For the text-containing cell, return its midpoint in [x, y] coordinate format. 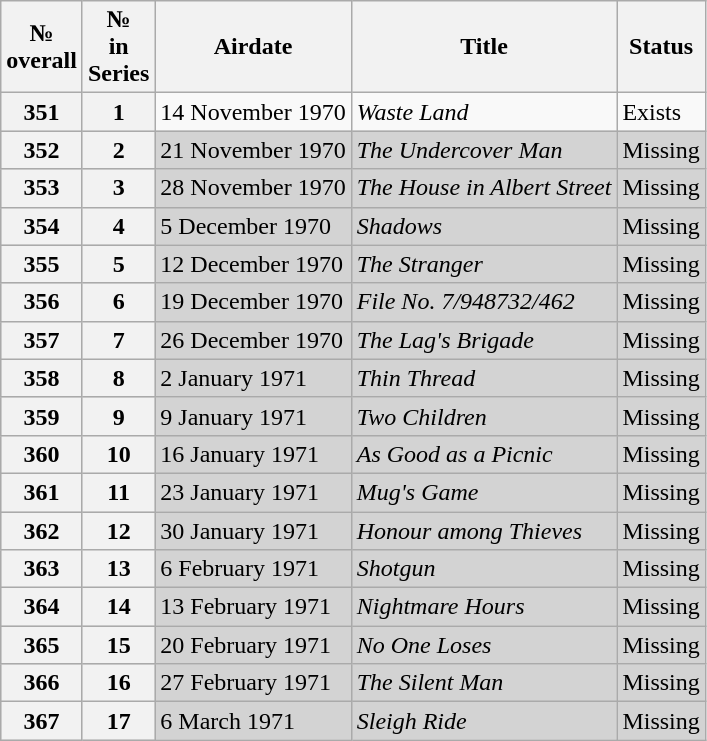
364 [42, 607]
362 [42, 531]
365 [42, 645]
14 November 1970 [253, 112]
1 [118, 112]
Exists [661, 112]
The Stranger [484, 264]
As Good as a Picnic [484, 454]
352 [42, 150]
Sleigh Ride [484, 721]
9 [118, 416]
2 [118, 150]
12 December 1970 [253, 264]
№inSeries [118, 47]
19 December 1970 [253, 302]
8 [118, 378]
366 [42, 683]
17 [118, 721]
Airdate [253, 47]
Shadows [484, 226]
353 [42, 188]
367 [42, 721]
13 February 1971 [253, 607]
The House in Albert Street [484, 188]
Waste Land [484, 112]
No One Loses [484, 645]
2 January 1971 [253, 378]
21 November 1970 [253, 150]
Nightmare Hours [484, 607]
Shotgun [484, 569]
Title [484, 47]
27 February 1971 [253, 683]
5 December 1970 [253, 226]
11 [118, 492]
361 [42, 492]
16 [118, 683]
357 [42, 340]
6 March 1971 [253, 721]
28 November 1970 [253, 188]
4 [118, 226]
14 [118, 607]
5 [118, 264]
360 [42, 454]
351 [42, 112]
Honour among Thieves [484, 531]
Status [661, 47]
The Lag's Brigade [484, 340]
26 December 1970 [253, 340]
The Undercover Man [484, 150]
20 February 1971 [253, 645]
File No. 7/948732/462 [484, 302]
13 [118, 569]
Thin Thread [484, 378]
358 [42, 378]
355 [42, 264]
The Silent Man [484, 683]
363 [42, 569]
6 February 1971 [253, 569]
354 [42, 226]
356 [42, 302]
7 [118, 340]
Two Children [484, 416]
6 [118, 302]
3 [118, 188]
Mug's Game [484, 492]
23 January 1971 [253, 492]
№overall [42, 47]
16 January 1971 [253, 454]
10 [118, 454]
9 January 1971 [253, 416]
30 January 1971 [253, 531]
359 [42, 416]
12 [118, 531]
15 [118, 645]
